Pinpoint the cell where the given text exists, returning its (x, y) midpoint coordinate. 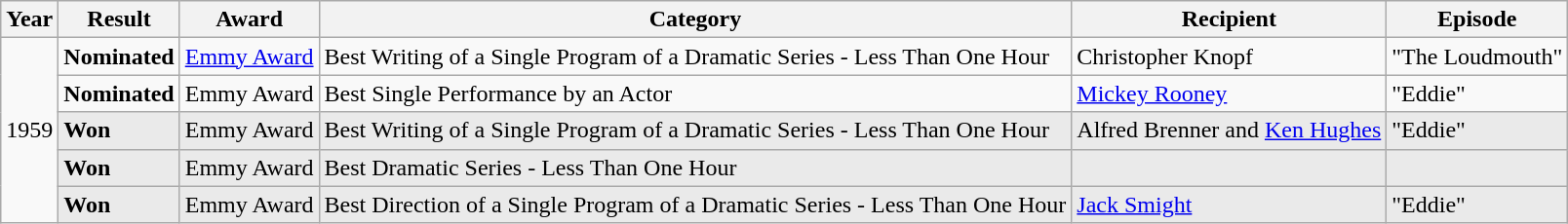
Award (250, 19)
Best Dramatic Series - Less Than One Hour (695, 168)
1959 (29, 131)
Recipient (1229, 19)
Jack Smight (1229, 205)
Category (695, 19)
Mickey Rooney (1229, 93)
Alfred Brenner and Ken Hughes (1229, 131)
Best Single Performance by an Actor (695, 93)
Christopher Knopf (1229, 56)
"The Loudmouth" (1477, 56)
Year (29, 19)
Result (119, 19)
Episode (1477, 19)
Best Direction of a Single Program of a Dramatic Series - Less Than One Hour (695, 205)
